Identify which cell holds the provided text, then report its [X, Y] central coordinate. 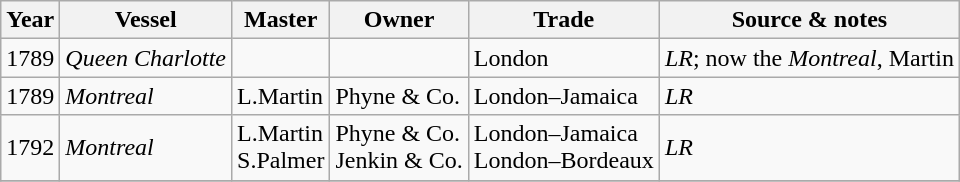
1792 [30, 148]
LR; now the Montreal, Martin [809, 58]
Owner [399, 20]
Master [281, 20]
Trade [564, 20]
London [564, 58]
Vessel [146, 20]
London–JamaicaLondon–Bordeaux [564, 148]
London–Jamaica [564, 96]
Phyne & Co.Jenkin & Co. [399, 148]
Source & notes [809, 20]
Queen Charlotte [146, 58]
L.MartinS.Palmer [281, 148]
Phyne & Co. [399, 96]
Year [30, 20]
L.Martin [281, 96]
